Extract the (X, Y) coordinate from the center of the cell holding the provided text.  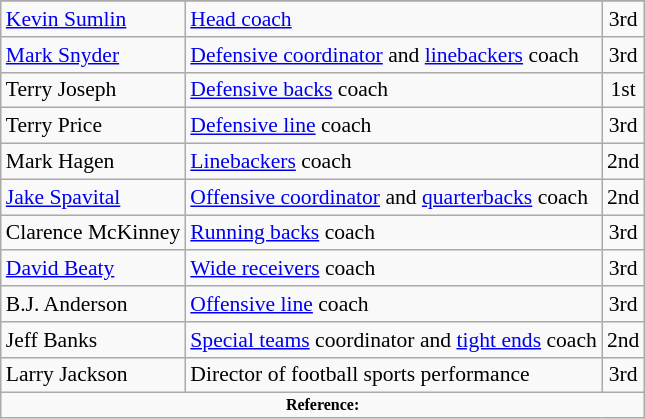
Mark Hagen (94, 162)
Defensive coordinator and linebackers coach (394, 55)
David Beaty (94, 269)
Defensive backs coach (394, 90)
Larry Jackson (94, 375)
Running backs coach (394, 233)
Reference: (323, 405)
Offensive line coach (394, 304)
B.J. Anderson (94, 304)
Director of football sports performance (394, 375)
Terry Price (94, 126)
Jeff Banks (94, 340)
Offensive coordinator and quarterbacks coach (394, 197)
Mark Snyder (94, 55)
Defensive line coach (394, 126)
Kevin Sumlin (94, 19)
1st (624, 90)
Linebackers coach (394, 162)
Jake Spavital (94, 197)
Clarence McKinney (94, 233)
Terry Joseph (94, 90)
Head coach (394, 19)
Wide receivers coach (394, 269)
Special teams coordinator and tight ends coach (394, 340)
